Search for the cell housing the specified text and yield its [x, y] center coordinate. 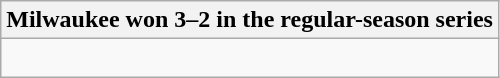
Milwaukee won 3–2 in the regular-season series [250, 20]
